Provide the [X, Y] coordinate of the cell's center where the given text is located.  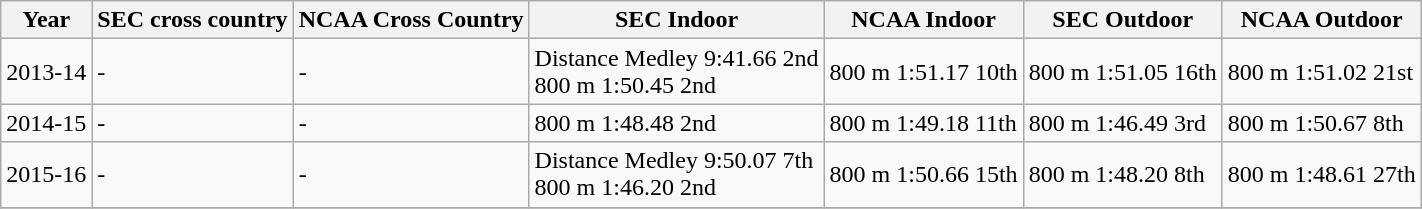
800 m 1:48.48 2nd [676, 123]
800 m 1:49.18 11th [924, 123]
2013-14 [46, 72]
800 m 1:48.61 27th [1322, 174]
800 m 1:51.02 21st [1322, 72]
NCAA Indoor [924, 20]
SEC Indoor [676, 20]
2015-16 [46, 174]
Distance Medley 9:41.66 2nd 800 m 1:50.45 2nd [676, 72]
Year [46, 20]
SEC cross country [192, 20]
800 m 1:50.66 15th [924, 174]
SEC Outdoor [1122, 20]
2014-15 [46, 123]
800 m 1:51.17 10th [924, 72]
800 m 1:50.67 8th [1322, 123]
800 m 1:51.05 16th [1122, 72]
NCAA Cross Country [411, 20]
Distance Medley 9:50.07 7th 800 m 1:46.20 2nd [676, 174]
800 m 1:48.20 8th [1122, 174]
NCAA Outdoor [1322, 20]
800 m 1:46.49 3rd [1122, 123]
